Capture the cell that displays the provided text and extract its (X, Y) central coordinate. 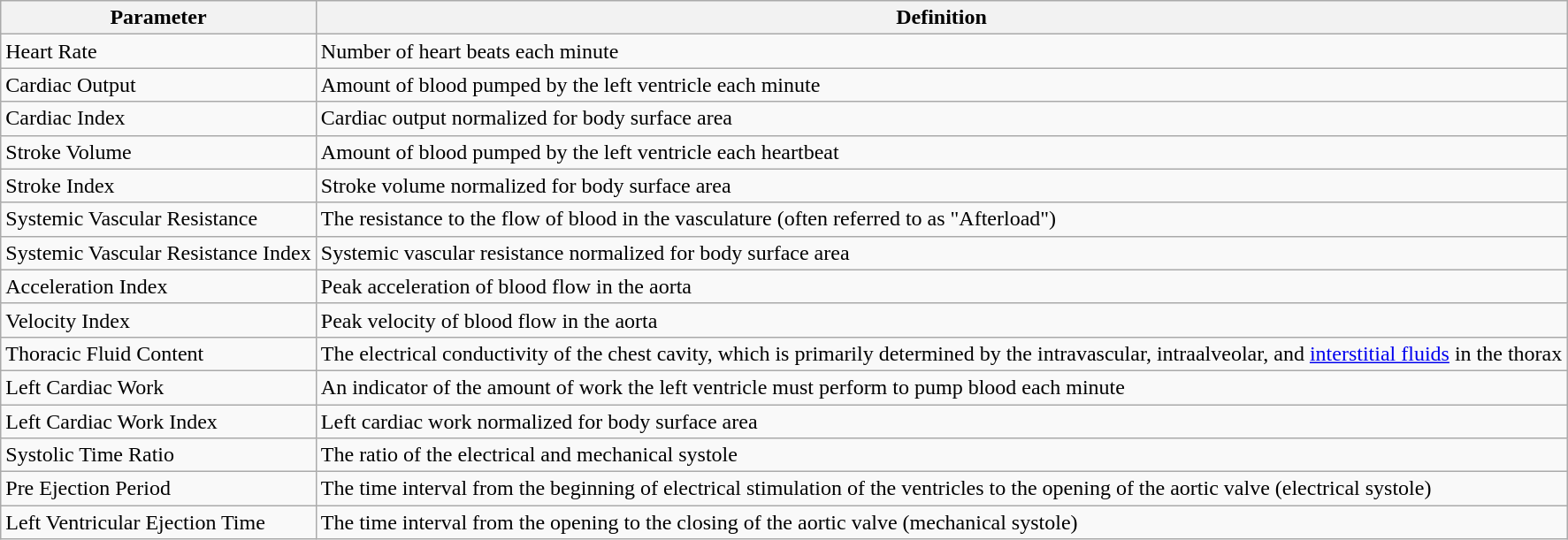
Stroke volume normalized for body surface area (941, 186)
Cardiac output normalized for body surface area (941, 118)
Thoracic Fluid Content (159, 354)
Stroke Volume (159, 152)
Cardiac Output (159, 85)
Systemic vascular resistance normalized for body surface area (941, 253)
The ratio of the electrical and mechanical systole (941, 455)
The time interval from the beginning of electrical stimulation of the ventricles to the opening of the aortic valve (electrical systole) (941, 489)
Pre Ejection Period (159, 489)
An indicator of the amount of work the left ventricle must perform to pump blood each minute (941, 387)
Systolic Time Ratio (159, 455)
Parameter (159, 18)
Peak acceleration of blood flow in the aorta (941, 286)
Velocity Index (159, 320)
Systemic Vascular Resistance (159, 219)
Acceleration Index (159, 286)
Number of heart beats each minute (941, 51)
Cardiac Index (159, 118)
Peak velocity of blood flow in the aorta (941, 320)
Systemic Vascular Resistance Index (159, 253)
The resistance to the flow of blood in the vasculature (often referred to as "Afterload") (941, 219)
Definition (941, 18)
Amount of blood pumped by the left ventricle each heartbeat (941, 152)
Heart Rate (159, 51)
The time interval from the opening to the closing of the aortic valve (mechanical systole) (941, 522)
Left cardiac work normalized for body surface area (941, 422)
Left Ventricular Ejection Time (159, 522)
Left Cardiac Work (159, 387)
Left Cardiac Work Index (159, 422)
Amount of blood pumped by the left ventricle each minute (941, 85)
Stroke Index (159, 186)
